Identify which cell holds the provided text, then report its [X, Y] central coordinate. 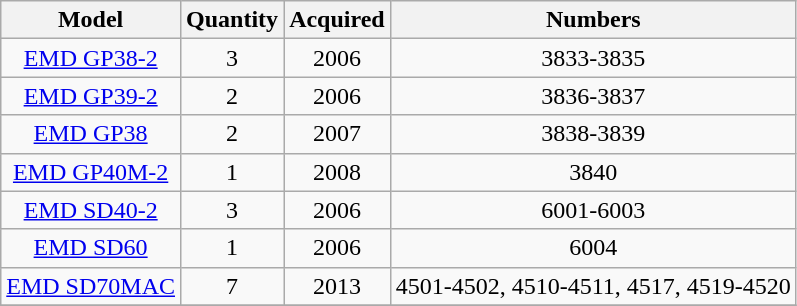
EMD GP40M-2 [91, 172]
4501-4502, 4510-4511, 4517, 4519-4520 [593, 286]
2013 [338, 286]
Quantity [232, 20]
3833-3835 [593, 58]
EMD GP38-2 [91, 58]
7 [232, 286]
3840 [593, 172]
6001-6003 [593, 210]
3838-3839 [593, 134]
Model [91, 20]
EMD SD60 [91, 248]
EMD GP39-2 [91, 96]
EMD SD70MAC [91, 286]
Acquired [338, 20]
2007 [338, 134]
2008 [338, 172]
EMD SD40-2 [91, 210]
3836-3837 [593, 96]
Numbers [593, 20]
EMD GP38 [91, 134]
6004 [593, 248]
